Determine the (X, Y) coordinate at the center of the cell enclosing the given text.  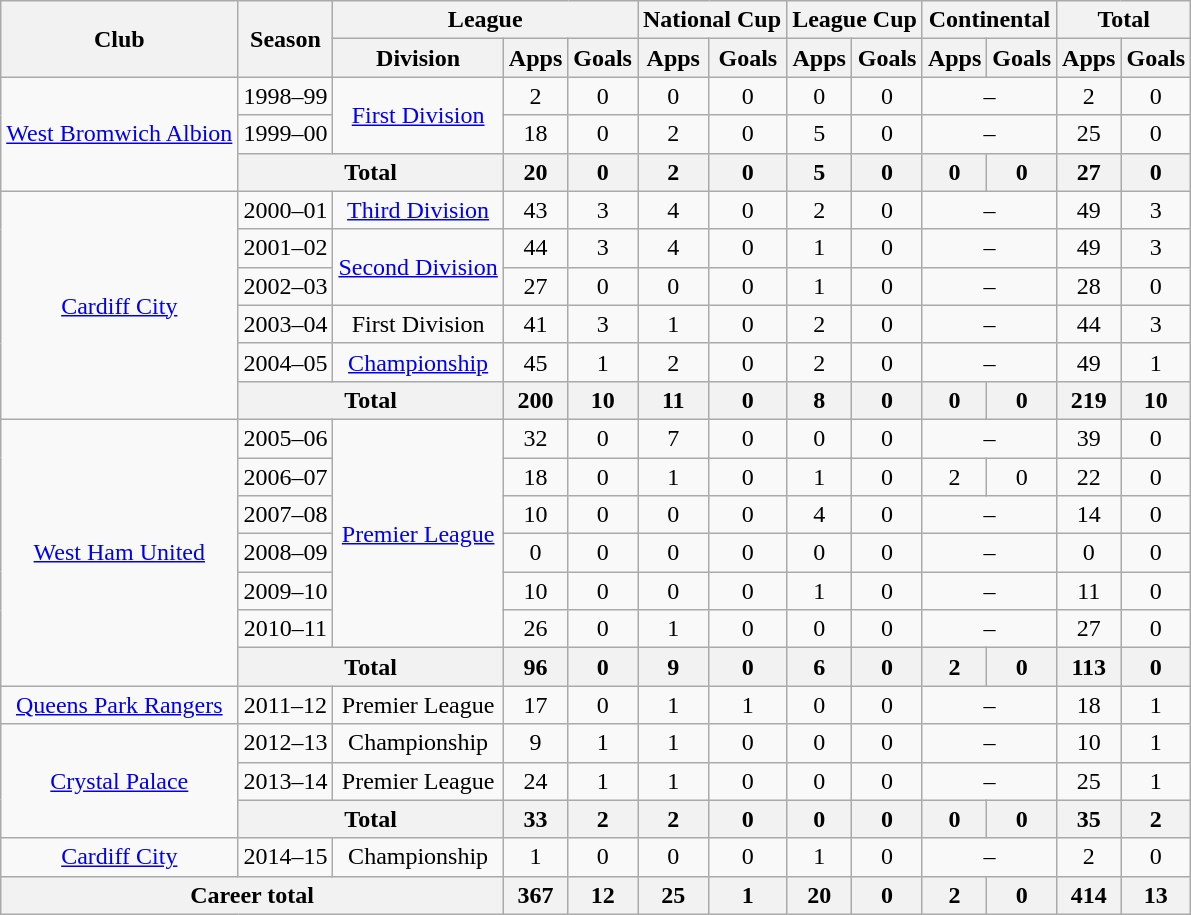
2014–15 (286, 857)
1999–00 (286, 134)
13 (1156, 895)
2011–12 (286, 705)
12 (603, 895)
2010–11 (286, 629)
24 (535, 781)
Continental (989, 20)
43 (535, 210)
96 (535, 667)
2001–02 (286, 248)
7 (674, 438)
League (486, 20)
National Cup (712, 20)
32 (535, 438)
Third Division (418, 210)
Queens Park Rangers (120, 705)
West Ham United (120, 552)
Club (120, 39)
2006–07 (286, 477)
West Bromwich Albion (120, 134)
Season (286, 39)
Crystal Palace (120, 781)
8 (820, 400)
45 (535, 362)
1998–99 (286, 96)
2004–05 (286, 362)
28 (1089, 286)
2008–09 (286, 553)
2013–14 (286, 781)
Career total (252, 895)
41 (535, 324)
6 (820, 667)
2012–13 (286, 743)
414 (1089, 895)
219 (1089, 400)
39 (1089, 438)
League Cup (855, 20)
2000–01 (286, 210)
Second Division (418, 267)
200 (535, 400)
367 (535, 895)
2009–10 (286, 591)
2003–04 (286, 324)
26 (535, 629)
22 (1089, 477)
113 (1089, 667)
Division (418, 58)
33 (535, 819)
35 (1089, 819)
2007–08 (286, 515)
2005–06 (286, 438)
2002–03 (286, 286)
17 (535, 705)
14 (1089, 515)
